Return [X, Y] of the center of cell containing provided text 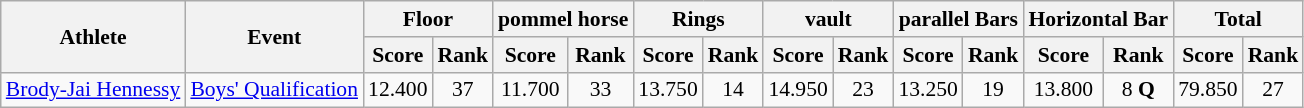
Total [1238, 19]
vault [828, 19]
8 Q [1138, 90]
14 [734, 90]
23 [864, 90]
11.700 [530, 90]
Event [274, 36]
79.850 [1208, 90]
parallel Bars [958, 19]
14.950 [798, 90]
Floor [428, 19]
Brody-Jai Hennessy [94, 90]
13.250 [928, 90]
13.750 [668, 90]
13.800 [1063, 90]
19 [994, 90]
33 [601, 90]
Boys' Qualification [274, 90]
pommel horse [563, 19]
27 [1274, 90]
Athlete [94, 36]
Horizontal Bar [1098, 19]
12.400 [398, 90]
Rings [698, 19]
37 [464, 90]
